Pinpoint the cell where the given text exists, returning its (X, Y) midpoint coordinate. 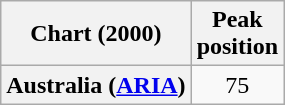
Peakposition (237, 34)
75 (237, 85)
Australia (ARIA) (96, 85)
Chart (2000) (96, 34)
